Scan for the cell matching the given text and deliver its (X, Y) coordinate at center. 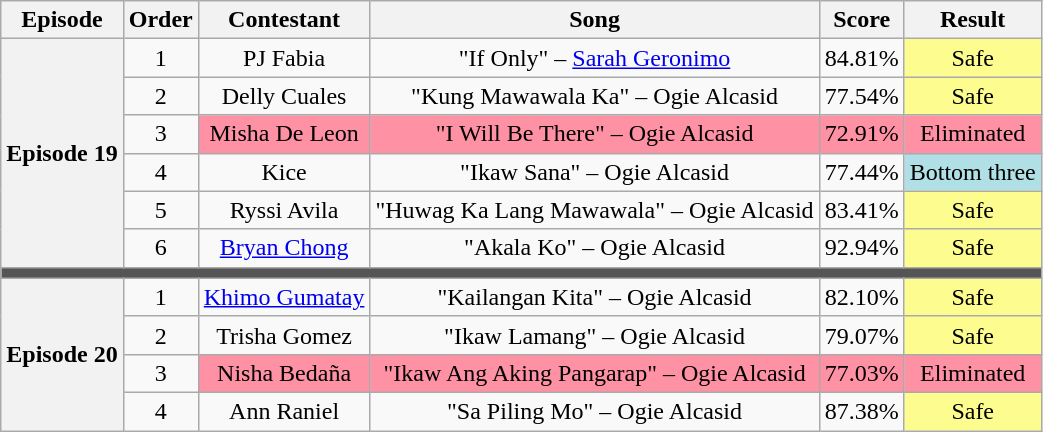
Bottom three (972, 172)
Delly Cuales (284, 96)
92.94% (862, 248)
PJ Fabia (284, 58)
Score (862, 20)
"Ikaw Lamang" – Ogie Alcasid (594, 335)
83.41% (862, 210)
Episode 19 (62, 153)
"Sa Piling Mo" – Ogie Alcasid (594, 411)
Episode 20 (62, 354)
84.81% (862, 58)
Nisha Bedaña (284, 373)
"I Will Be There" – Ogie Alcasid (594, 134)
77.44% (862, 172)
77.03% (862, 373)
Episode (62, 20)
Ryssi Avila (284, 210)
"Huwag Ka Lang Mawawala" – Ogie Alcasid (594, 210)
"Kailangan Kita" – Ogie Alcasid (594, 297)
Contestant (284, 20)
Order (160, 20)
79.07% (862, 335)
Song (594, 20)
Trisha Gomez (284, 335)
Ann Raniel (284, 411)
77.54% (862, 96)
"Ikaw Ang Aking Pangarap" – Ogie Alcasid (594, 373)
"Ikaw Sana" – Ogie Alcasid (594, 172)
"Kung Mawawala Ka" – Ogie Alcasid (594, 96)
"Akala Ko" – Ogie Alcasid (594, 248)
Result (972, 20)
82.10% (862, 297)
5 (160, 210)
6 (160, 248)
"If Only" – Sarah Geronimo (594, 58)
Kice (284, 172)
Misha De Leon (284, 134)
Khimo Gumatay (284, 297)
87.38% (862, 411)
Bryan Chong (284, 248)
72.91% (862, 134)
